Provide the [x, y] coordinate of the cell's center where the given text is located.  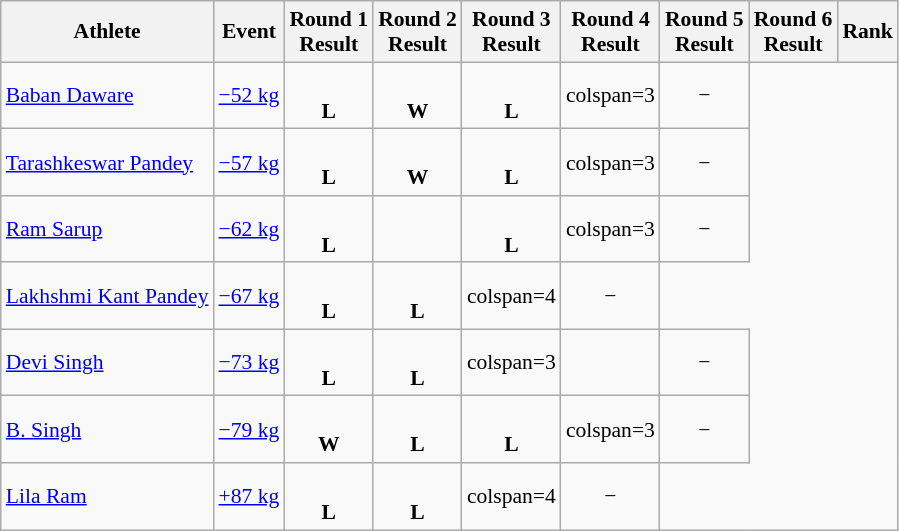
Lakhshmi Kant Pandey [108, 296]
Lila Ram [108, 496]
Round 5Result [704, 32]
Round 1Result [328, 32]
Round 3Result [512, 32]
Round 6Result [794, 32]
−57 kg [250, 162]
Rank [868, 32]
Ram Sarup [108, 230]
Round 2Result [418, 32]
B. Singh [108, 430]
−52 kg [250, 96]
Round 4Result [610, 32]
Event [250, 32]
+87 kg [250, 496]
Athlete [108, 32]
−62 kg [250, 230]
−67 kg [250, 296]
Tarashkeswar Pandey [108, 162]
−79 kg [250, 430]
Devi Singh [108, 364]
Baban Daware [108, 96]
−73 kg [250, 364]
